Find where the given text appears and provide that cell's center as (X, Y) coordinate. 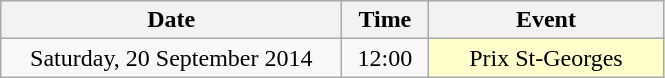
Date (172, 20)
Prix St-Georges (546, 58)
Time (385, 20)
Event (546, 20)
12:00 (385, 58)
Saturday, 20 September 2014 (172, 58)
